Output the (x, y) coordinate of the center of the cell containing the given text.  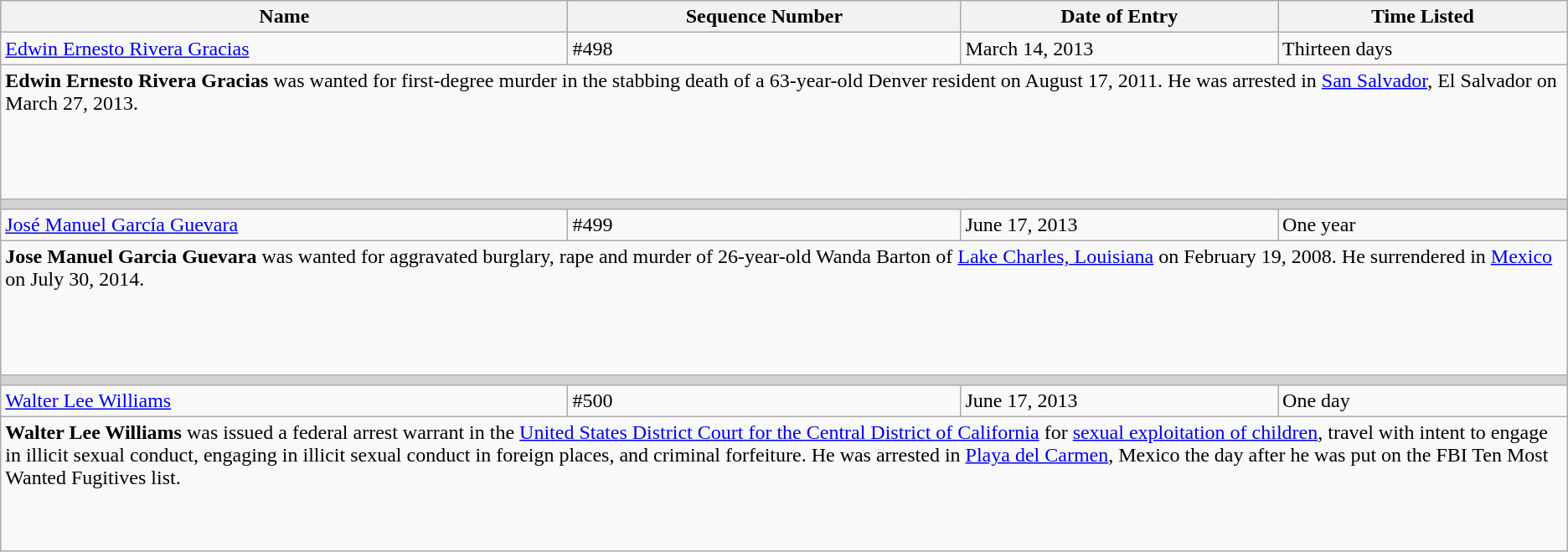
#499 (764, 224)
March 14, 2013 (1119, 49)
Sequence Number (764, 17)
Walter Lee Williams (285, 400)
Name (285, 17)
Edwin Ernesto Rivera Gracias (285, 49)
Time Listed (1423, 17)
Date of Entry (1119, 17)
#498 (764, 49)
Thirteen days (1423, 49)
One day (1423, 400)
#500 (764, 400)
José Manuel García Guevara (285, 224)
One year (1423, 224)
